From the cell containing the given text, extract its center point as (x, y) coordinate. 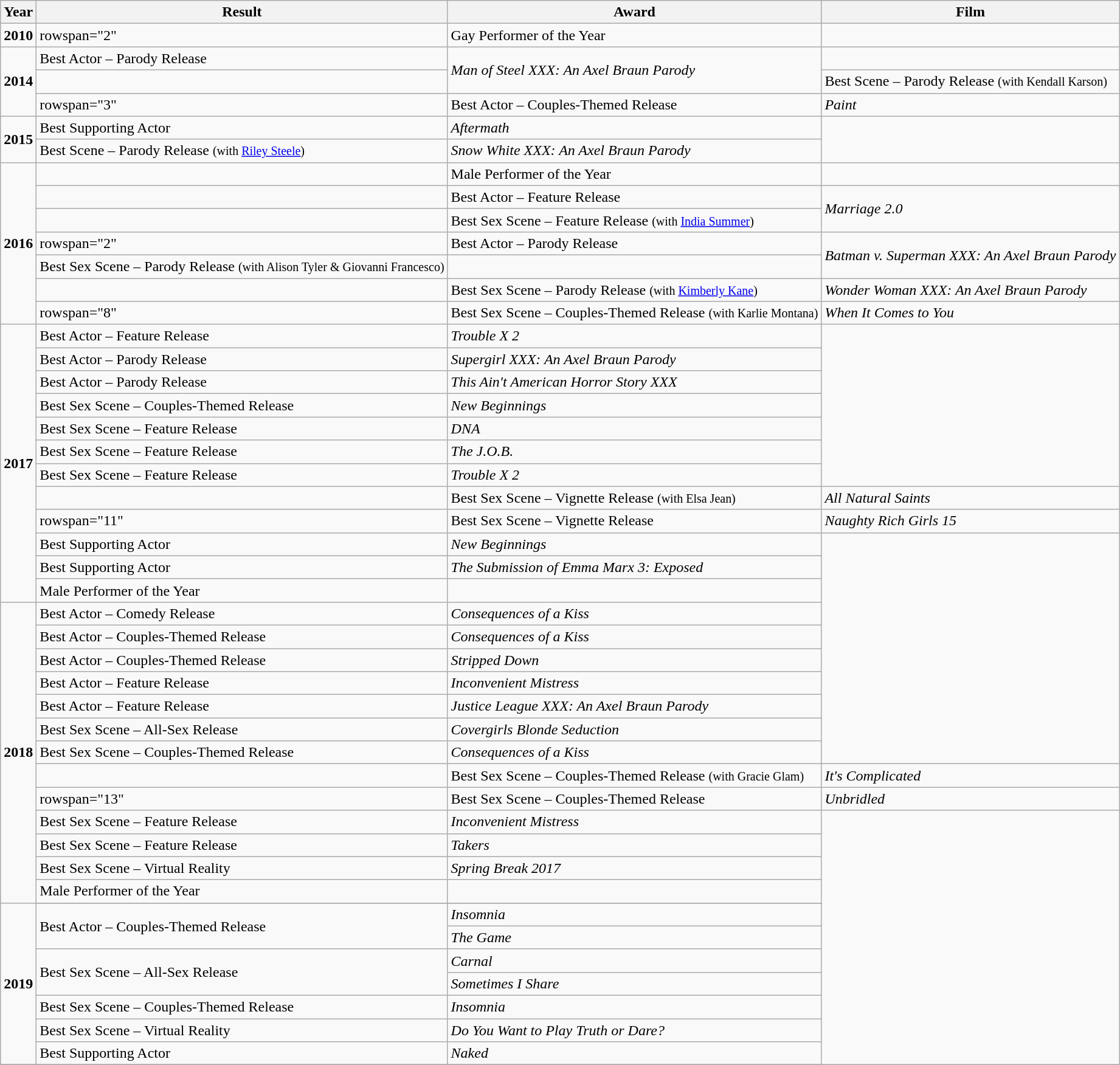
2016 (18, 243)
2015 (18, 139)
Covergirls Blonde Seduction (635, 729)
Do You Want to Play Truth or Dare? (635, 1030)
All Natural Saints (970, 498)
Stripped Down (635, 660)
Spring Break 2017 (635, 868)
Carnal (635, 960)
Snow White XXX: An Axel Braun Parody (635, 151)
Naked (635, 1053)
Paint (970, 105)
rowspan="8" (242, 313)
2017 (18, 463)
Marriage 2.0 (970, 209)
Best Actor – Comedy Release (242, 613)
Batman v. Superman XXX: An Axel Braun Parody (970, 255)
rowspan="13" (242, 799)
This Ain't American Horror Story XXX (635, 382)
Best Sex Scene – Vignette Release (with Elsa Jean) (635, 498)
2010 (18, 35)
rowspan="3" (242, 105)
Gay Performer of the Year (635, 35)
Best Sex Scene – Parody Release (with Kimberly Kane) (635, 290)
Film (970, 12)
Best Scene – Parody Release (with Riley Steele) (242, 151)
rowspan="11" (242, 521)
2019 (18, 984)
Takers (635, 845)
The Game (635, 937)
Justice League XXX: An Axel Braun Parody (635, 706)
Supergirl XXX: An Axel Braun Parody (635, 359)
Sometimes I Share (635, 984)
Best Scene – Parody Release (with Kendall Karson) (970, 81)
Unbridled (970, 799)
Year (18, 12)
The J.O.B. (635, 452)
It's Complicated (970, 776)
Wonder Woman XXX: An Axel Braun Parody (970, 290)
DNA (635, 429)
Result (242, 12)
Best Sex Scene – Couples-Themed Release (with Karlie Montana) (635, 313)
Best Sex Scene – Parody Release (with Alison Tyler & Giovanni Francesco) (242, 266)
Award (635, 12)
Best Sex Scene – Vignette Release (635, 521)
Aftermath (635, 128)
Naughty Rich Girls 15 (970, 521)
The Submission of Emma Marx 3: Exposed (635, 567)
2014 (18, 81)
2018 (18, 753)
Best Sex Scene – Couples-Themed Release (with Gracie Glam) (635, 776)
Best Sex Scene – Feature Release (with India Summer) (635, 220)
Man of Steel XXX: An Axel Braun Parody (635, 70)
When It Comes to You (970, 313)
